Capture the cell that displays the provided text and extract its (x, y) central coordinate. 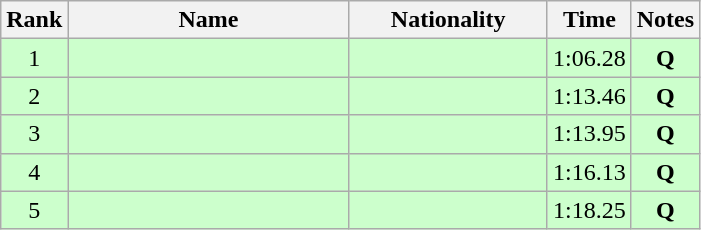
1 (34, 58)
Nationality (448, 20)
1:06.28 (589, 58)
Time (589, 20)
Notes (665, 20)
4 (34, 172)
1:18.25 (589, 210)
5 (34, 210)
3 (34, 134)
Rank (34, 20)
1:13.46 (589, 96)
Name (208, 20)
1:16.13 (589, 172)
1:13.95 (589, 134)
2 (34, 96)
